Provide the (X, Y) coordinate of the cell's center where the given text is located.  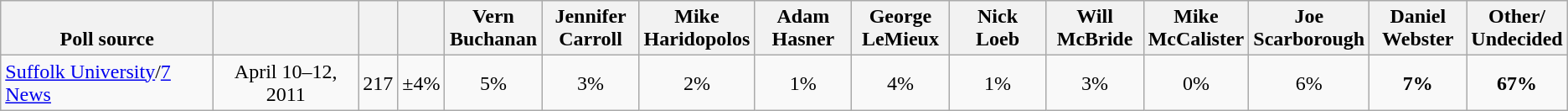
AdamHasner (803, 29)
DanielWebster (1418, 29)
5% (493, 82)
JoeScarborough (1309, 29)
Suffolk University/7 News (107, 82)
67% (1517, 82)
MikeMcCalister (1196, 29)
0% (1196, 82)
Other/Undecided (1517, 29)
April 10–12, 2011 (286, 82)
Poll source (107, 29)
6% (1309, 82)
2% (697, 82)
217 (379, 82)
GeorgeLeMieux (900, 29)
NickLoeb (998, 29)
MikeHaridopolos (697, 29)
VernBuchanan (493, 29)
7% (1418, 82)
JenniferCarroll (591, 29)
WillMcBride (1095, 29)
±4% (421, 82)
4% (900, 82)
